For the text-containing cell, return its midpoint in (x, y) coordinate format. 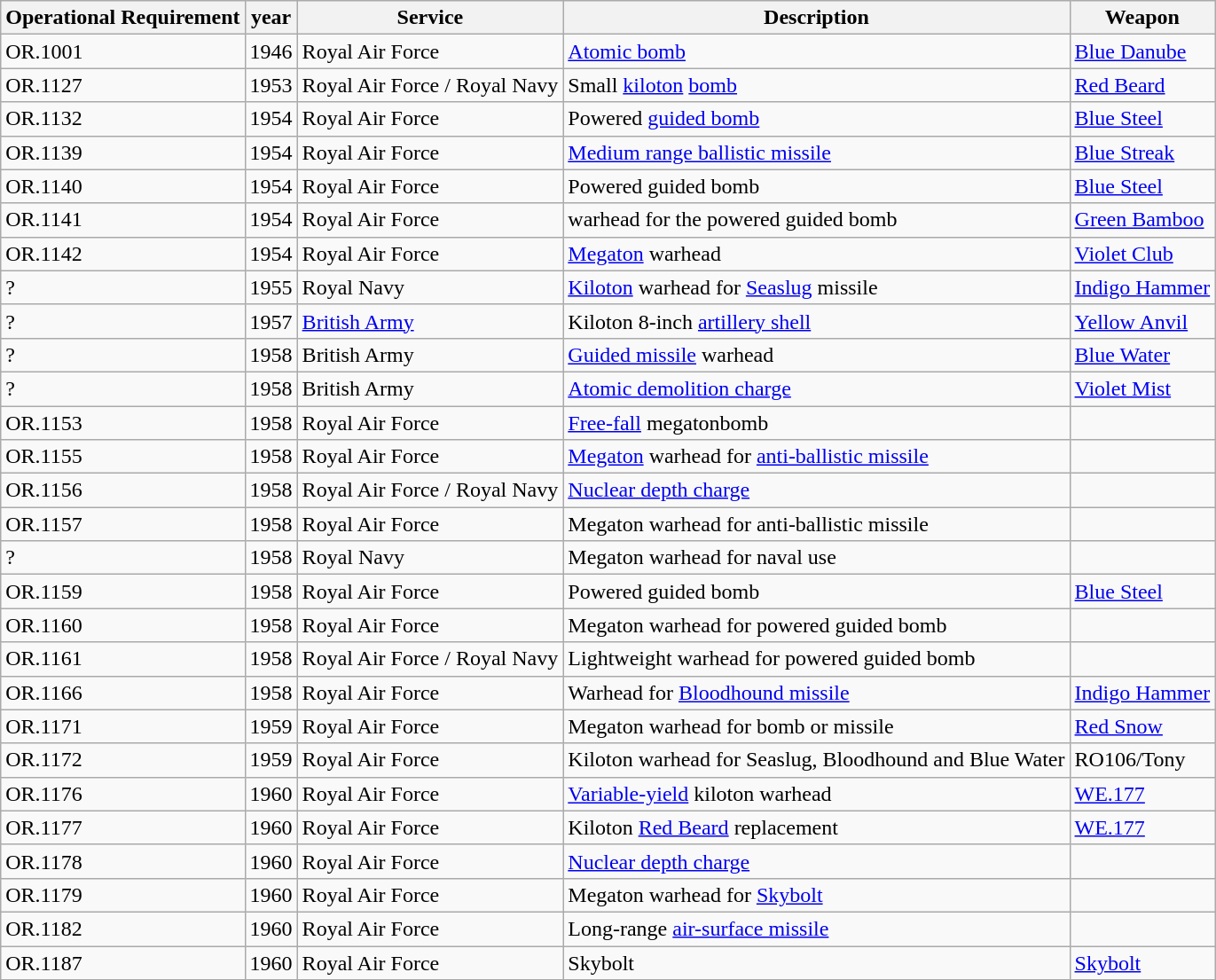
OR.1127 (122, 85)
Atomic demolition charge (816, 388)
Atomic bomb (816, 51)
OR.1176 (122, 794)
Kiloton Red Beard replacement (816, 827)
Long-range air-surface missile (816, 929)
Megaton warhead for Skybolt (816, 895)
Megaton warhead for bomb or missile (816, 726)
RO106/Tony (1142, 760)
OR.1155 (122, 457)
OR.1139 (122, 153)
OR.1141 (122, 220)
Description (816, 18)
OR.1140 (122, 186)
OR.1161 (122, 659)
1955 (271, 287)
OR.1157 (122, 524)
1946 (271, 51)
OR.1159 (122, 592)
1957 (271, 321)
OR.1178 (122, 861)
OR.1160 (122, 625)
Blue Streak (1142, 153)
Kiloton 8-inch artillery shell (816, 321)
OR.1153 (122, 423)
Free-fall megatonbomb (816, 423)
Warhead for Bloodhound missile (816, 693)
Blue Danube (1142, 51)
OR.1187 (122, 962)
Kiloton warhead for Seaslug missile (816, 287)
Yellow Anvil (1142, 321)
Lightweight warhead for powered guided bomb (816, 659)
Megaton warhead for naval use (816, 558)
Small kiloton bomb (816, 85)
Green Bamboo (1142, 220)
Violet Mist (1142, 388)
OR.1171 (122, 726)
Red Snow (1142, 726)
Guided missile warhead (816, 355)
OR.1156 (122, 490)
OR.1001 (122, 51)
Medium range ballistic missile (816, 153)
OR.1172 (122, 760)
Kiloton warhead for Seaslug, Bloodhound and Blue Water (816, 760)
Weapon (1142, 18)
Megaton warhead for powered guided bomb (816, 625)
Red Beard (1142, 85)
Operational Requirement (122, 18)
OR.1166 (122, 693)
OR.1142 (122, 254)
OR.1182 (122, 929)
OR.1132 (122, 119)
Variable-yield kiloton warhead (816, 794)
Service (430, 18)
Blue Water (1142, 355)
1953 (271, 85)
warhead for the powered guided bomb (816, 220)
Violet Club (1142, 254)
Megaton warhead (816, 254)
OR.1177 (122, 827)
year (271, 18)
OR.1179 (122, 895)
